Pinpoint the cell where the given text exists, returning its (x, y) midpoint coordinate. 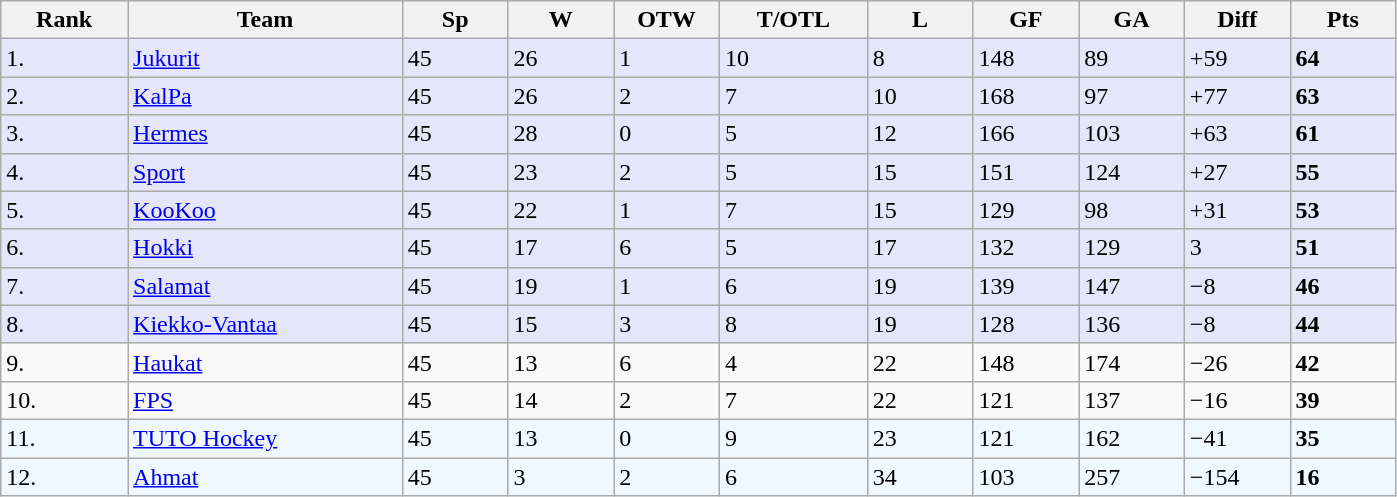
64 (1343, 58)
42 (1343, 362)
9. (64, 362)
4. (64, 172)
39 (1343, 400)
−154 (1237, 477)
Sp (455, 20)
Jukurit (266, 58)
174 (1132, 362)
55 (1343, 172)
TUTO Hockey (266, 438)
GF (1026, 20)
137 (1132, 400)
11. (64, 438)
Kiekko-Vantaa (266, 324)
Ahmat (266, 477)
46 (1343, 286)
128 (1026, 324)
124 (1132, 172)
T/OTL (793, 20)
Sport (266, 172)
Team (266, 20)
44 (1343, 324)
Pts (1343, 20)
5. (64, 210)
151 (1026, 172)
28 (561, 134)
139 (1026, 286)
OTW (667, 20)
1. (64, 58)
−16 (1237, 400)
257 (1132, 477)
98 (1132, 210)
14 (561, 400)
168 (1026, 96)
53 (1343, 210)
Hokki (266, 248)
51 (1343, 248)
97 (1132, 96)
+77 (1237, 96)
−26 (1237, 362)
12 (920, 134)
+31 (1237, 210)
4 (793, 362)
132 (1026, 248)
3. (64, 134)
Hermes (266, 134)
+59 (1237, 58)
7. (64, 286)
Haukat (266, 362)
KalPa (266, 96)
10. (64, 400)
W (561, 20)
9 (793, 438)
KooKoo (266, 210)
Salamat (266, 286)
162 (1132, 438)
+27 (1237, 172)
L (920, 20)
8. (64, 324)
147 (1132, 286)
Rank (64, 20)
35 (1343, 438)
−41 (1237, 438)
136 (1132, 324)
GA (1132, 20)
34 (920, 477)
61 (1343, 134)
2. (64, 96)
166 (1026, 134)
63 (1343, 96)
6. (64, 248)
89 (1132, 58)
+63 (1237, 134)
FPS (266, 400)
12. (64, 477)
16 (1343, 477)
Diff (1237, 20)
